Detect which cell encompasses the target text, then output its [x, y] center coordinate. 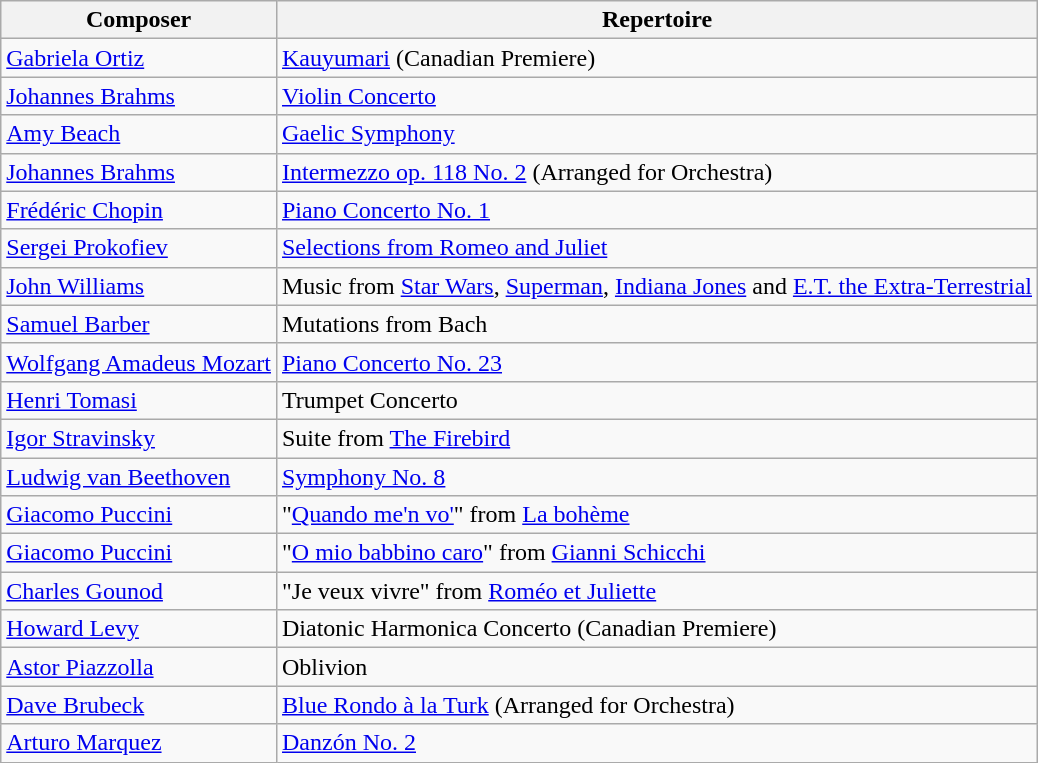
Violin Concerto [656, 96]
Repertoire [656, 20]
Oblivion [656, 667]
Henri Tomasi [139, 400]
Piano Concerto No. 1 [656, 210]
Arturo Marquez [139, 743]
Dave Brubeck [139, 705]
John Williams [139, 286]
Sergei Prokofiev [139, 248]
Samuel Barber [139, 324]
Frédéric Chopin [139, 210]
"Je veux vivre" from Roméo et Juliette [656, 591]
Astor Piazzolla [139, 667]
Gabriela Ortiz [139, 58]
Diatonic Harmonica Concerto (Canadian Premiere) [656, 629]
Suite from The Firebird [656, 438]
Blue Rondo à la Turk (Arranged for Orchestra) [656, 705]
Selections from Romeo and Juliet [656, 248]
"Quando me'n vo'" from La bohème [656, 515]
Danzón No. 2 [656, 743]
Ludwig van Beethoven [139, 477]
Trumpet Concerto [656, 400]
Music from Star Wars, Superman, Indiana Jones and E.T. the Extra-Terrestrial [656, 286]
Symphony No. 8 [656, 477]
Igor Stravinsky [139, 438]
Gaelic Symphony [656, 134]
Howard Levy [139, 629]
Piano Concerto No. 23 [656, 362]
Kauyumari (Canadian Premiere) [656, 58]
Mutations from Bach [656, 324]
Charles Gounod [139, 591]
Amy Beach [139, 134]
Wolfgang Amadeus Mozart [139, 362]
Intermezzo op. 118 No. 2 (Arranged for Orchestra) [656, 172]
Composer [139, 20]
"O mio babbino caro" from Gianni Schicchi [656, 553]
